Provide the [x, y] coordinate of the cell's center where the given text is located.  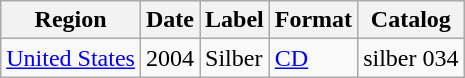
2004 [170, 58]
Date [170, 20]
Label [235, 20]
Catalog [411, 20]
CD [313, 58]
silber 034 [411, 58]
Region [71, 20]
Silber [235, 58]
United States [71, 58]
Format [313, 20]
